Search for the cell housing the specified text and yield its (X, Y) center coordinate. 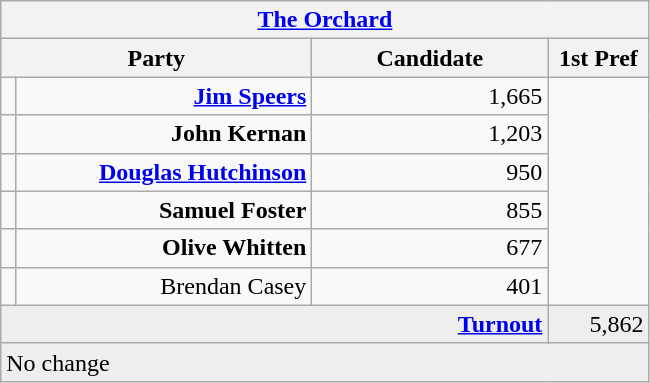
1st Pref (598, 58)
1,665 (430, 96)
Turnout (274, 324)
677 (430, 248)
Douglas Hutchinson (164, 172)
Party (156, 58)
401 (430, 286)
Candidate (430, 58)
John Kernan (164, 134)
5,862 (598, 324)
No change (325, 362)
1,203 (430, 134)
950 (430, 172)
Olive Whitten (164, 248)
The Orchard (325, 20)
Brendan Casey (164, 286)
855 (430, 210)
Samuel Foster (164, 210)
Jim Speers (164, 96)
